Scan for the cell matching the given text and deliver its (X, Y) coordinate at center. 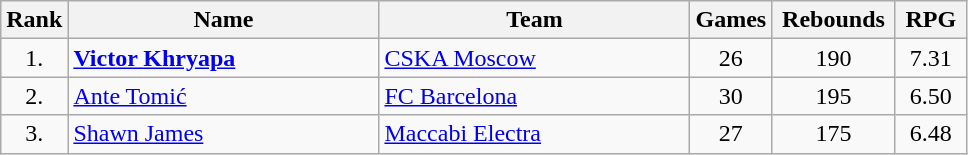
30 (731, 96)
Victor Khryapa (224, 58)
175 (834, 134)
Team (534, 20)
1. (34, 58)
195 (834, 96)
Games (731, 20)
6.50 (930, 96)
Name (224, 20)
Maccabi Electra (534, 134)
27 (731, 134)
FC Barcelona (534, 96)
2. (34, 96)
26 (731, 58)
CSKA Moscow (534, 58)
7.31 (930, 58)
Rebounds (834, 20)
190 (834, 58)
Shawn James (224, 134)
RPG (930, 20)
3. (34, 134)
Ante Tomić (224, 96)
6.48 (930, 134)
Rank (34, 20)
